Return the (X, Y) coordinate for the center point of the cell that contains the specified text.  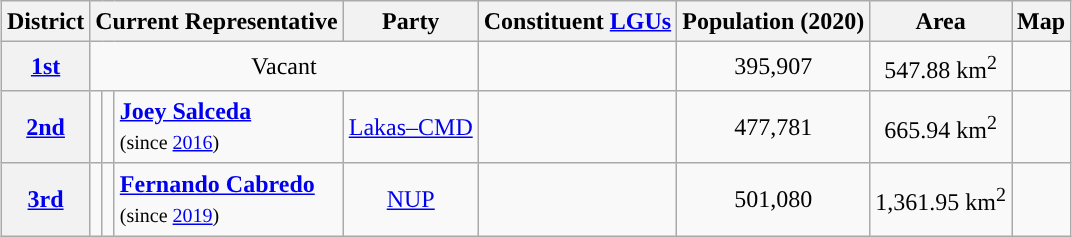
Current Representative (216, 22)
Population (2020) (774, 22)
547.88 km2 (941, 66)
Map (1042, 22)
Fernando Cabredo(since 2019) (228, 200)
Area (941, 22)
2nd (45, 128)
Constituent LGUs (577, 22)
NUP (410, 200)
Party (410, 22)
665.94 km2 (941, 128)
Joey Salceda(since 2016) (228, 128)
1,361.95 km2 (941, 200)
3rd (45, 200)
395,907 (774, 66)
Vacant (284, 66)
477,781 (774, 128)
Lakas–CMD (410, 128)
501,080 (774, 200)
1st (45, 66)
District (45, 22)
